Return (x, y) of the center of cell containing provided text 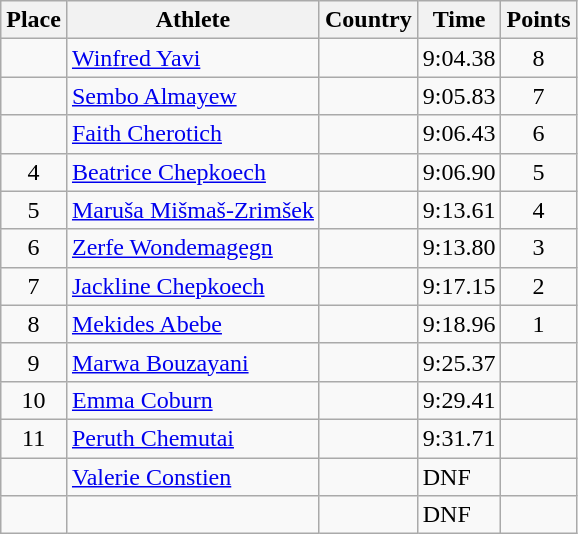
9:17.15 (459, 286)
Points (538, 20)
3 (538, 248)
Winfred Yavi (192, 58)
Athlete (192, 20)
Sembo Almayew (192, 96)
Peruth Chemutai (192, 438)
2 (538, 286)
Marwa Bouzayani (192, 362)
Maruša Mišmaš-Zrimšek (192, 210)
Beatrice Chepkoech (192, 172)
9 (34, 362)
9:18.96 (459, 324)
11 (34, 438)
9:31.71 (459, 438)
Mekides Abebe (192, 324)
9:13.61 (459, 210)
Valerie Constien (192, 477)
Emma Coburn (192, 400)
Faith Cherotich (192, 134)
9:04.38 (459, 58)
9:06.43 (459, 134)
9:13.80 (459, 248)
9:05.83 (459, 96)
9:25.37 (459, 362)
Country (368, 20)
9:06.90 (459, 172)
10 (34, 400)
9:29.41 (459, 400)
Time (459, 20)
Place (34, 20)
Zerfe Wondemagegn (192, 248)
1 (538, 324)
Jackline Chepkoech (192, 286)
